Locate the cell with the specified text and output its [x, y] center coordinate. 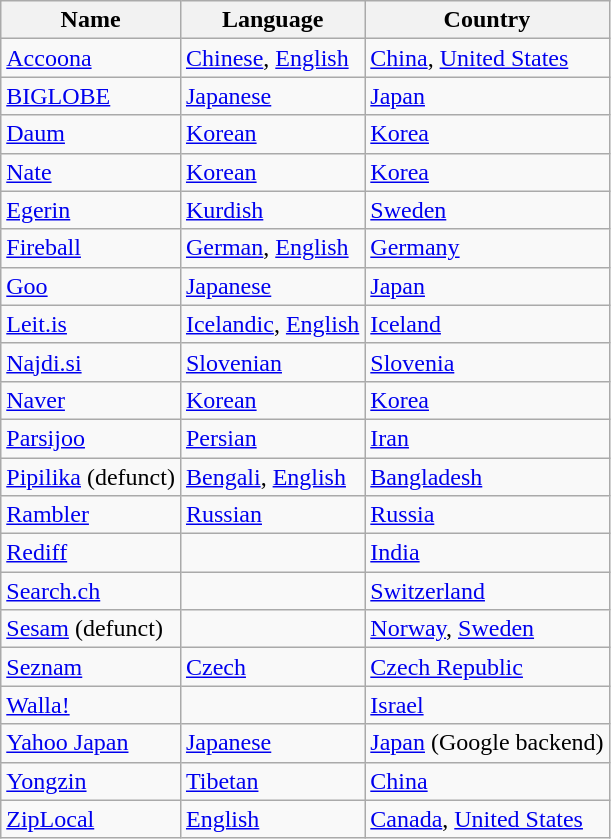
Fireball [91, 248]
Iran [487, 438]
ZipLocal [91, 819]
Rambler [91, 515]
Sweden [487, 210]
China [487, 781]
Language [272, 20]
Switzerland [487, 591]
Chinese, English [272, 58]
Israel [487, 705]
Rediff [91, 553]
Walla! [91, 705]
Search.ch [91, 591]
Naver [91, 400]
Norway, Sweden [487, 629]
BIGLOBE [91, 96]
Canada, United States [487, 819]
Russia [487, 515]
Yahoo Japan [91, 743]
Iceland [487, 324]
Slovenia [487, 362]
Czech [272, 667]
China, United States [487, 58]
Leit.is [91, 324]
Najdi.si [91, 362]
Bangladesh [487, 477]
Russian [272, 515]
India [487, 553]
English [272, 819]
Parsijoo [91, 438]
Pipilika (defunct) [91, 477]
Nate [91, 172]
Name [91, 20]
Persian [272, 438]
Slovenian [272, 362]
Country [487, 20]
Czech Republic [487, 667]
Tibetan [272, 781]
German, English [272, 248]
Sesam (defunct) [91, 629]
Egerin [91, 210]
Seznam [91, 667]
Germany [487, 248]
Icelandic, English [272, 324]
Daum [91, 134]
Yongzin [91, 781]
Kurdish [272, 210]
Japan (Google backend) [487, 743]
Goo [91, 286]
Bengali, English [272, 477]
Accoona [91, 58]
